Extract the [X, Y] coordinate from the center of the cell holding the provided text.  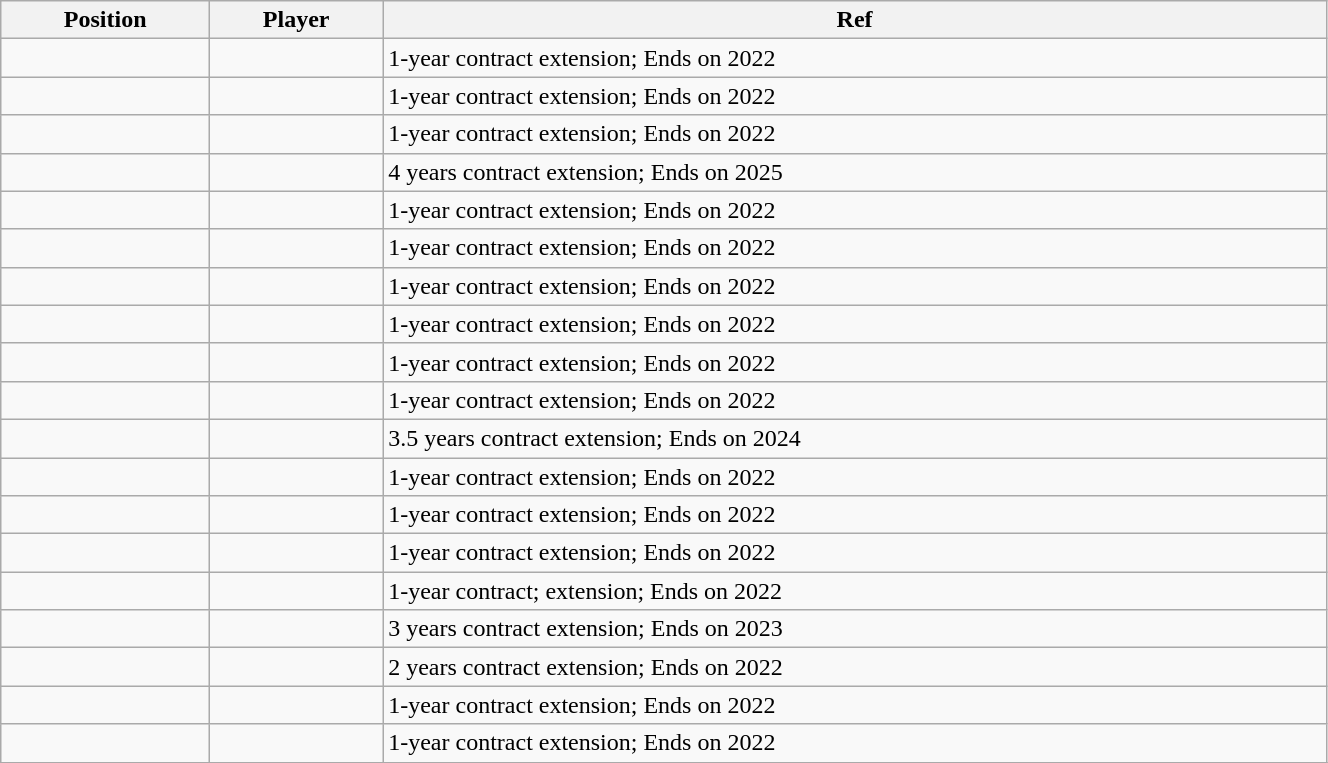
4 years contract extension; Ends on 2025 [855, 172]
2 years contract extension; Ends on 2022 [855, 667]
3.5 years contract extension; Ends on 2024 [855, 438]
Ref [855, 20]
Position [106, 20]
Player [296, 20]
1-year contract; extension; Ends on 2022 [855, 591]
3 years contract extension; Ends on 2023 [855, 629]
